For the text-containing cell, return its midpoint in [x, y] coordinate format. 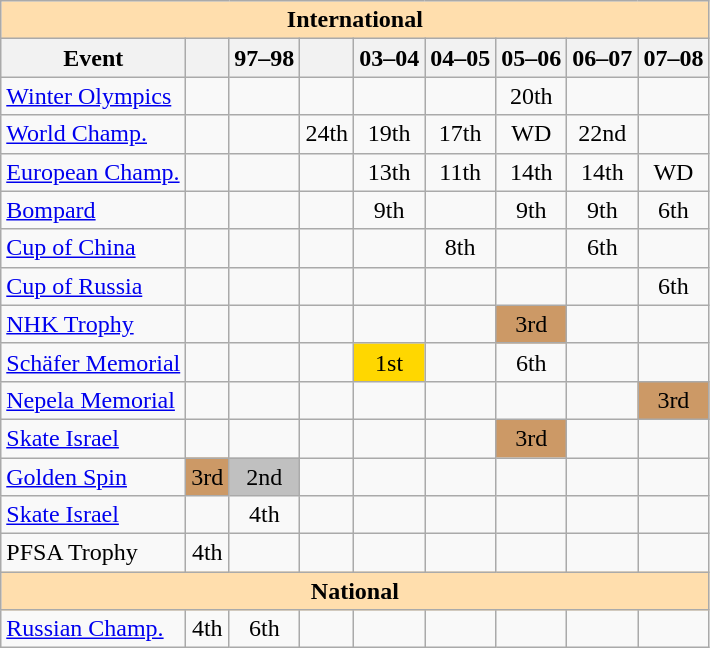
NHK Trophy [94, 324]
22nd [602, 134]
13th [390, 172]
24th [327, 134]
19th [390, 134]
International [355, 20]
04–05 [460, 58]
Russian Champ. [94, 629]
03–04 [390, 58]
Nepela Memorial [94, 400]
National [355, 591]
11th [460, 172]
Winter Olympics [94, 96]
European Champ. [94, 172]
20th [532, 96]
World Champ. [94, 134]
2nd [264, 477]
Cup of Russia [94, 286]
Golden Spin [94, 477]
05–06 [532, 58]
07–08 [674, 58]
06–07 [602, 58]
Event [94, 58]
Bompard [94, 210]
Cup of China [94, 248]
17th [460, 134]
8th [460, 248]
Schäfer Memorial [94, 362]
PFSA Trophy [94, 553]
97–98 [264, 58]
1st [390, 362]
